Find where the given text appears and provide that cell's center as (x, y) coordinate. 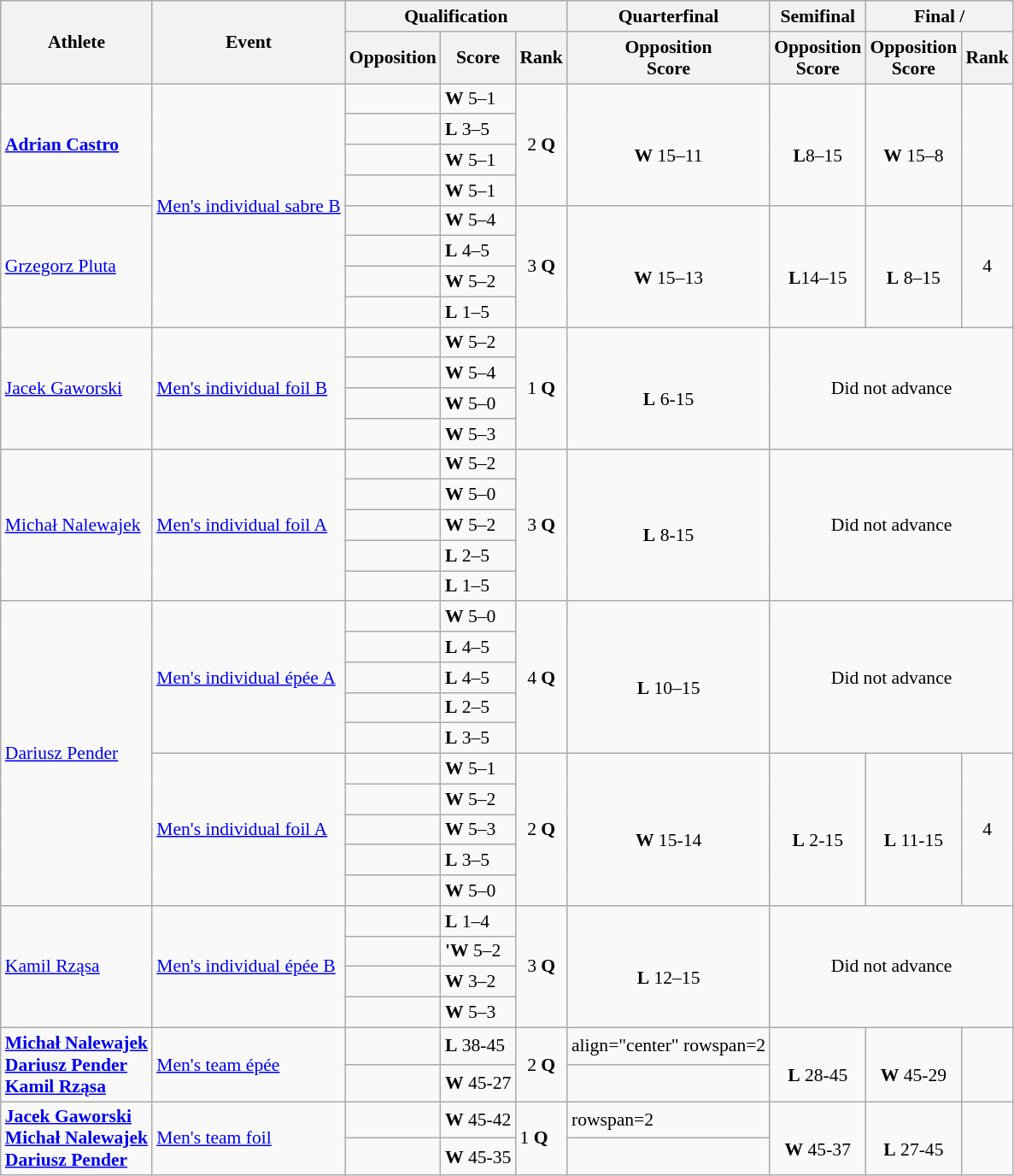
L 8–15 (913, 266)
L 10–15 (668, 678)
4 Q (542, 678)
'W 5–2 (478, 951)
L14–15 (818, 266)
Men's individual épée A (249, 678)
rowspan=2 (668, 1120)
Men's team foil (249, 1138)
W 15–13 (668, 266)
Jacek Gaworski (77, 388)
W 45-42 (478, 1120)
L 8-15 (668, 525)
W 15-14 (668, 830)
Opposition (393, 58)
Dariusz Pender (77, 754)
L 28-45 (818, 1065)
Men's individual foil B (249, 388)
W 45-29 (913, 1065)
W 45-27 (478, 1084)
Men's individual sabre B (249, 205)
Grzegorz Pluta (77, 266)
L8–15 (818, 144)
Qualification (456, 16)
L 1–4 (478, 921)
L 11-15 (913, 830)
Men's individual épée B (249, 967)
W 45-37 (818, 1138)
Michał NalewajekDariusz PenderKamil Rząsa (77, 1065)
W 45-35 (478, 1157)
W 3–2 (478, 982)
L 2-15 (818, 830)
align="center" rowspan=2 (668, 1046)
L 27-45 (913, 1138)
L 6-15 (668, 388)
W 15–8 (913, 144)
Athlete (77, 43)
Jacek GaworskiMichał NalewajekDariusz Pender (77, 1138)
Men's team épée (249, 1065)
Quarterfinal (668, 16)
L 12–15 (668, 967)
Score (478, 58)
Final / (940, 16)
L 38-45 (478, 1046)
Michał Nalewajek (77, 525)
Semifinal (818, 16)
Event (249, 43)
W 15–11 (668, 144)
Adrian Castro (77, 144)
Kamil Rząsa (77, 967)
